Detect which cell encompasses the target text, then output its (x, y) center coordinate. 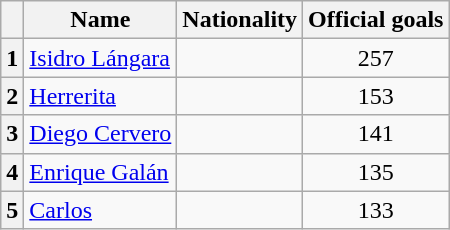
3 (12, 134)
135 (376, 172)
153 (376, 96)
Diego Cervero (100, 134)
Nationality (240, 20)
4 (12, 172)
Name (100, 20)
2 (12, 96)
257 (376, 58)
Isidro Lángara (100, 58)
Enrique Galán (100, 172)
1 (12, 58)
5 (12, 210)
Carlos (100, 210)
Herrerita (100, 96)
Official goals (376, 20)
141 (376, 134)
133 (376, 210)
